Scan for the cell matching the given text and deliver its (X, Y) coordinate at center. 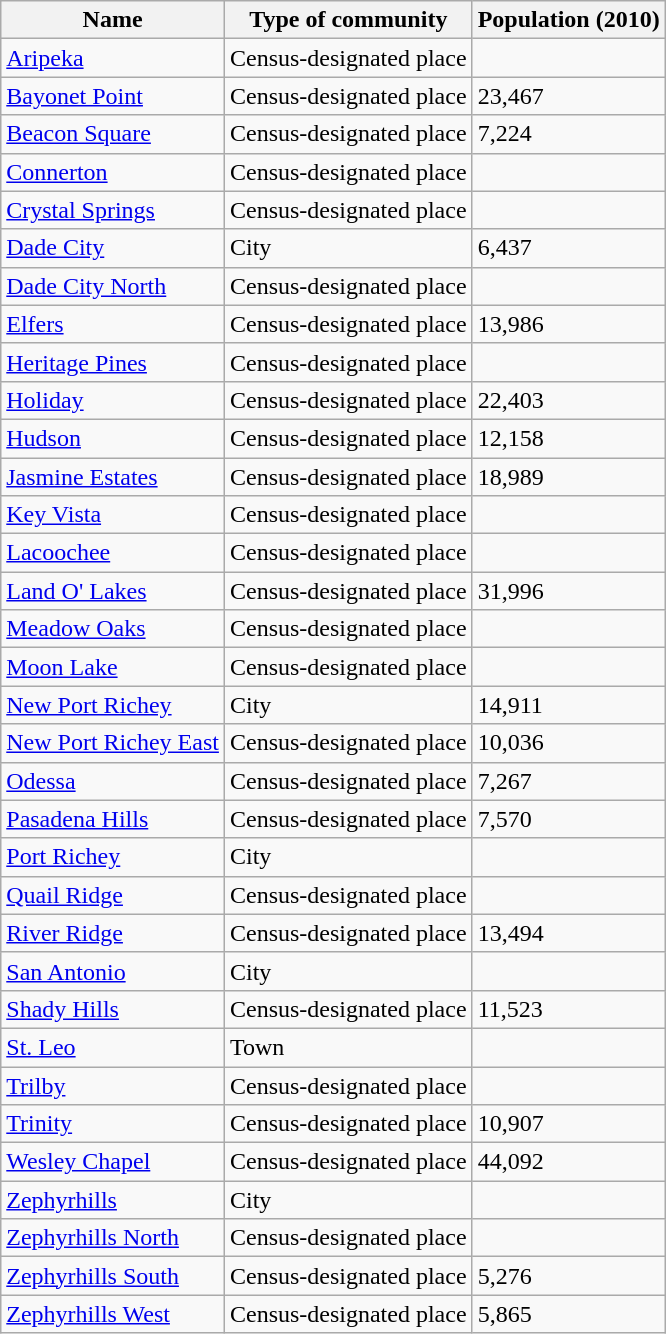
7,224 (568, 134)
Trinity (113, 1124)
Wesley Chapel (113, 1162)
Crystal Springs (113, 210)
Elfers (113, 324)
13,494 (568, 933)
Holiday (113, 400)
Trilby (113, 1085)
44,092 (568, 1162)
Key Vista (113, 515)
31,996 (568, 591)
Moon Lake (113, 667)
Zephyrhills (113, 1200)
Zephyrhills South (113, 1276)
Pasadena Hills (113, 819)
5,276 (568, 1276)
13,986 (568, 324)
Zephyrhills North (113, 1238)
San Antonio (113, 971)
Connerton (113, 172)
Zephyrhills West (113, 1314)
18,989 (568, 477)
10,907 (568, 1124)
23,467 (568, 96)
Town (348, 1047)
St. Leo (113, 1047)
New Port Richey East (113, 743)
New Port Richey (113, 705)
Lacoochee (113, 553)
10,036 (568, 743)
Hudson (113, 438)
Jasmine Estates (113, 477)
Dade City North (113, 286)
Beacon Square (113, 134)
Port Richey (113, 857)
Aripeka (113, 58)
Heritage Pines (113, 362)
7,570 (568, 819)
Type of community (348, 20)
Dade City (113, 248)
River Ridge (113, 933)
6,437 (568, 248)
Bayonet Point (113, 96)
11,523 (568, 1009)
5,865 (568, 1314)
7,267 (568, 781)
Quail Ridge (113, 895)
12,158 (568, 438)
14,911 (568, 705)
Name (113, 20)
Meadow Oaks (113, 629)
Odessa (113, 781)
22,403 (568, 400)
Shady Hills (113, 1009)
Land O' Lakes (113, 591)
Population (2010) (568, 20)
